For the text-containing cell, return its midpoint in (X, Y) coordinate format. 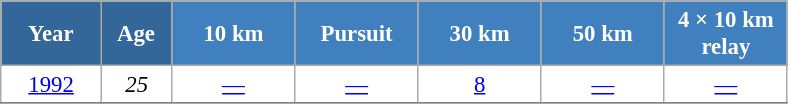
1992 (52, 85)
Pursuit (356, 34)
30 km (480, 34)
8 (480, 85)
50 km (602, 34)
Year (52, 34)
4 × 10 km relay (726, 34)
Age (136, 34)
25 (136, 85)
10 km (234, 34)
